Pinpoint the cell where the given text exists, returning its [x, y] midpoint coordinate. 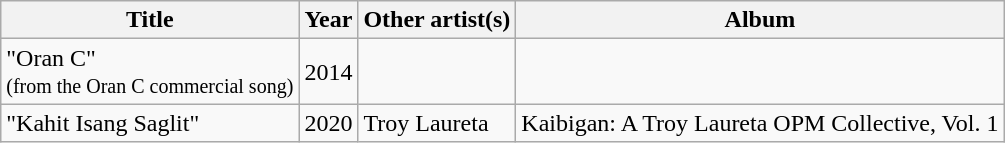
2014 [328, 72]
Year [328, 20]
Troy Laureta [437, 123]
Kaibigan: A Troy Laureta OPM Collective, Vol. 1 [760, 123]
"Oran C"(from the Oran C commercial song) [150, 72]
Title [150, 20]
Other artist(s) [437, 20]
Album [760, 20]
2020 [328, 123]
"Kahit Isang Saglit" [150, 123]
